Search for the cell housing the specified text and yield its [x, y] center coordinate. 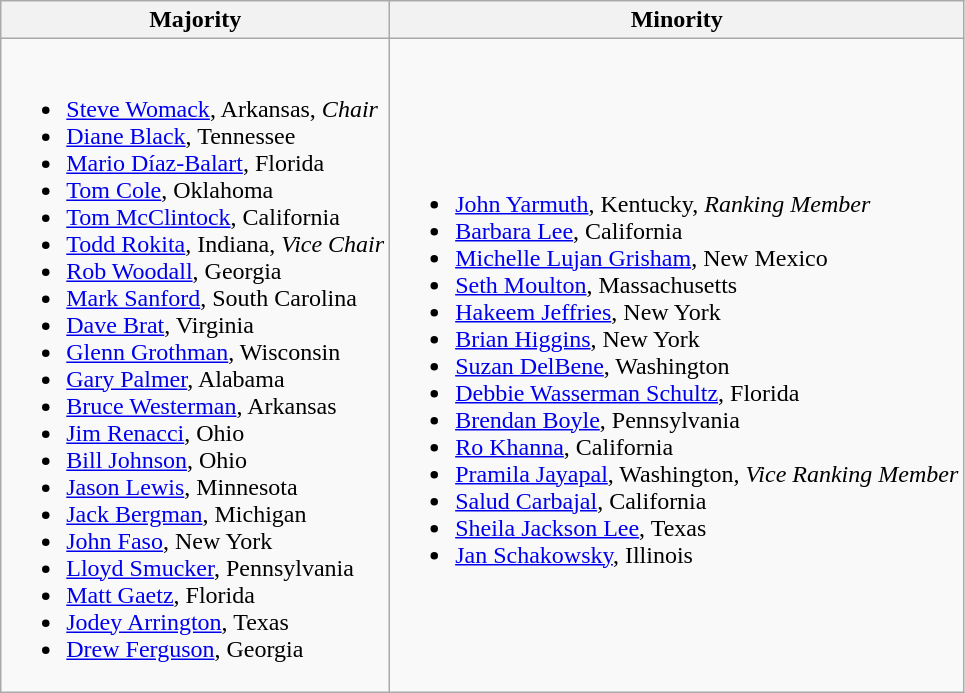
Majority [196, 20]
Minority [677, 20]
